Output the (x, y) coordinate of the center of the cell containing the given text.  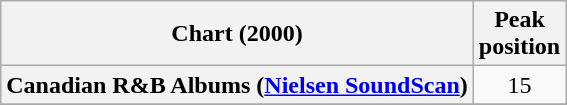
Canadian R&B Albums (Nielsen SoundScan) (238, 85)
Chart (2000) (238, 34)
Peakposition (519, 34)
15 (519, 85)
